Output the (X, Y) coordinate of the center of the cell containing the given text.  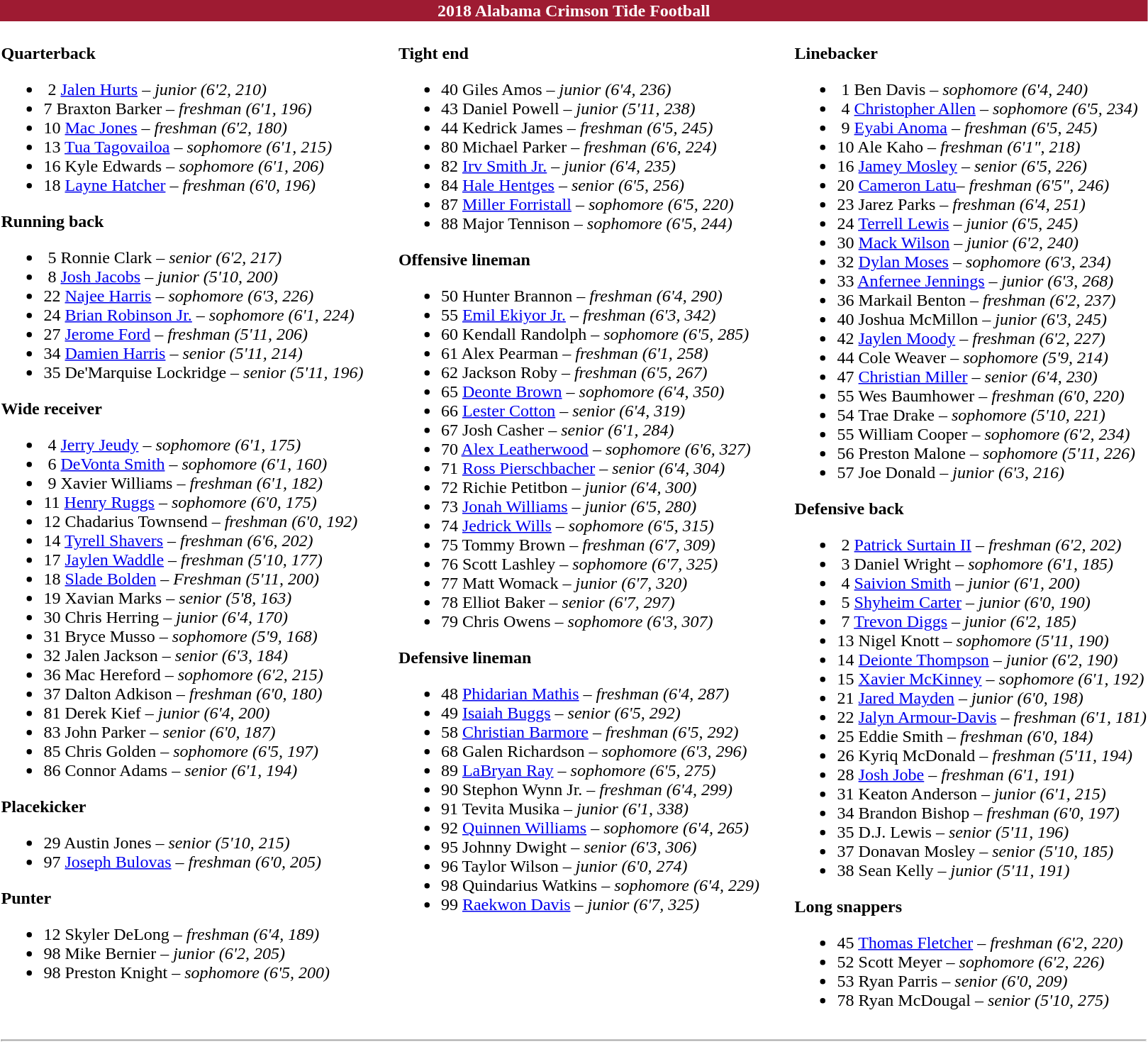
2018 Alabama Crimson Tide Football (574, 11)
